Output the [x, y] coordinate of the center of the cell containing the given text.  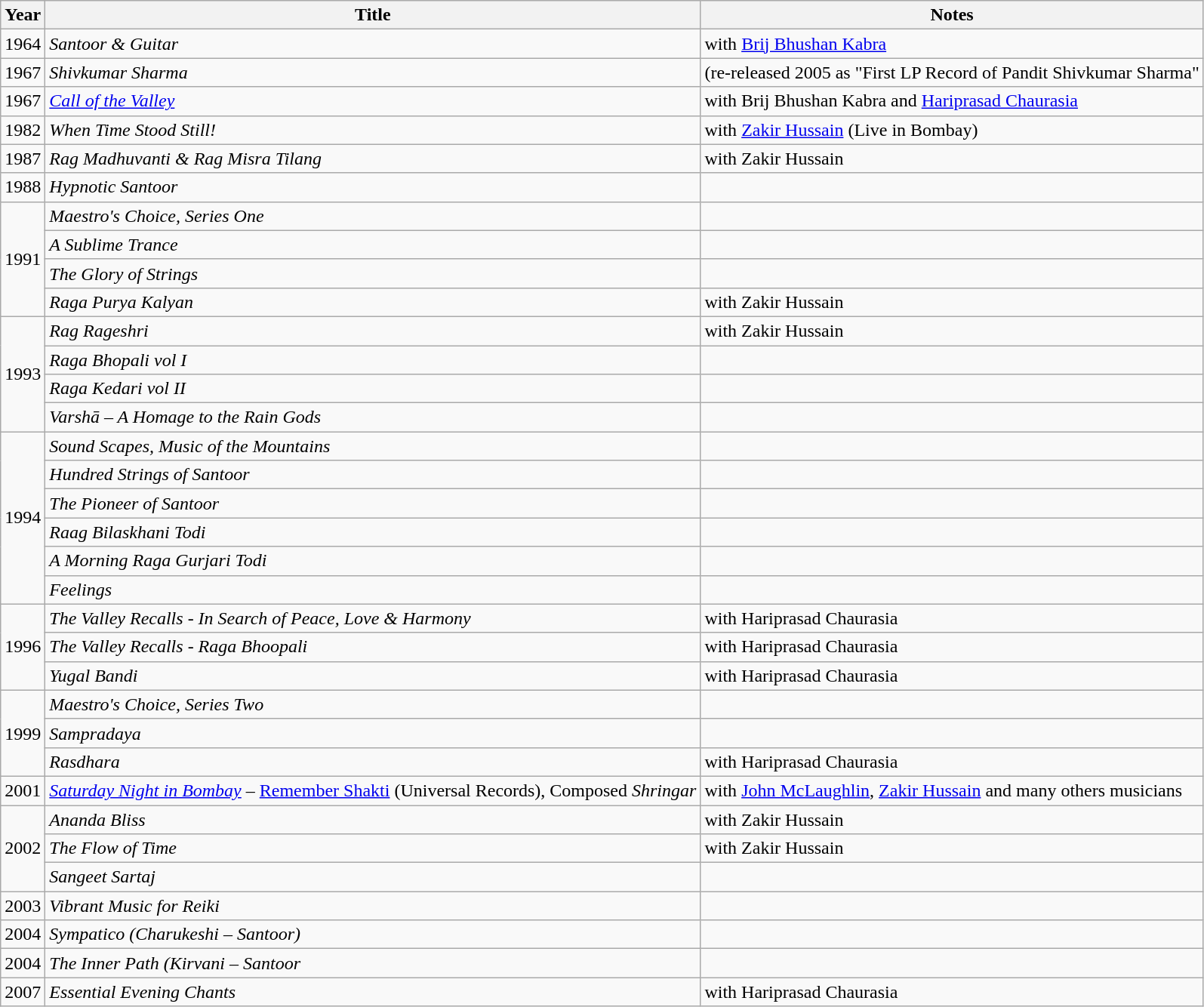
with Brij Bhushan Kabra [952, 44]
1994 [23, 518]
Feelings [373, 590]
Sympatico (Charukeshi – Santoor) [373, 935]
The Inner Path (Kirvani – Santoor [373, 963]
The Valley Recalls - In Search of Peace, Love & Harmony [373, 618]
2007 [23, 992]
Vibrant Music for Reiki [373, 906]
1991 [23, 259]
Year [23, 15]
with John McLaughlin, Zakir Hussain and many others musicians [952, 790]
2001 [23, 790]
Title [373, 15]
The Glory of Strings [373, 273]
Sound Scapes, Music of the Mountains [373, 446]
Santoor & Guitar [373, 44]
A Morning Raga Gurjari Todi [373, 561]
Shivkumar Sharma [373, 72]
1993 [23, 374]
Notes [952, 15]
Hundred Strings of Santoor [373, 475]
Saturday Night in Bombay – Remember Shakti (Universal Records), Composed Shringar [373, 790]
1999 [23, 733]
with Zakir Hussain (Live in Bombay) [952, 130]
1964 [23, 44]
Essential Evening Chants [373, 992]
Raag Bilaskhani Todi [373, 532]
1988 [23, 187]
Raga Purya Kalyan [373, 302]
2003 [23, 906]
2002 [23, 848]
Sangeet Sartaj [373, 877]
Raga Kedari vol II [373, 389]
Rag Madhuvanti & Rag Misra Tilang [373, 159]
1982 [23, 130]
Ananda Bliss [373, 819]
Hypnotic Santoor [373, 187]
The Valley Recalls - Raga Bhoopali [373, 647]
1996 [23, 647]
Maestro's Choice, Series Two [373, 704]
Yugal Bandi [373, 676]
The Flow of Time [373, 848]
with Brij Bhushan Kabra and Hariprasad Chaurasia [952, 101]
Varshā – A Homage to the Rain Gods [373, 417]
Maestro's Choice, Series One [373, 216]
Rag Rageshri [373, 331]
Rasdhara [373, 762]
The Pioneer of Santoor [373, 503]
(re-released 2005 as "First LP Record of Pandit Shivkumar Sharma" [952, 72]
Sampradaya [373, 733]
Call of the Valley [373, 101]
1987 [23, 159]
Raga Bhopali vol I [373, 360]
When Time Stood Still! [373, 130]
A Sublime Trance [373, 245]
